Scan for the cell matching the given text and deliver its [x, y] coordinate at center. 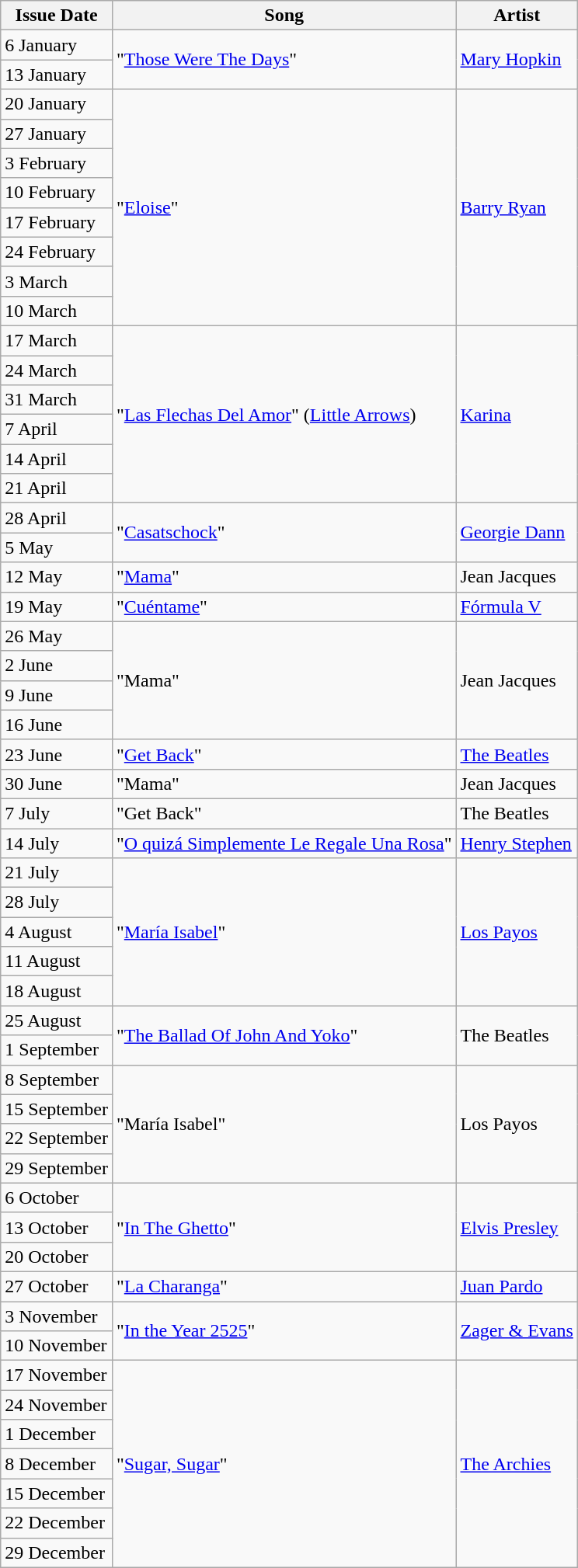
14 April [57, 459]
Henry Stephen [517, 843]
18 August [57, 991]
Fórmula V [517, 607]
30 June [57, 784]
21 July [57, 873]
22 September [57, 1139]
4 August [57, 932]
10 March [57, 311]
Barry Ryan [517, 207]
29 December [57, 1552]
15 September [57, 1109]
"Las Flechas Del Amor" (Little Arrows) [284, 414]
Zager & Evans [517, 1331]
10 February [57, 193]
Karina [517, 414]
Juan Pardo [517, 1286]
8 September [57, 1080]
19 May [57, 607]
27 October [57, 1286]
"The Ballad Of John And Yoko" [284, 1035]
Mary Hopkin [517, 60]
1 December [57, 1434]
17 February [57, 222]
The Archies [517, 1464]
5 May [57, 548]
15 December [57, 1493]
28 July [57, 902]
16 June [57, 725]
"Sugar, Sugar" [284, 1464]
31 March [57, 400]
20 October [57, 1257]
"Eloise" [284, 207]
3 March [57, 281]
7 April [57, 429]
"Cuéntame" [284, 607]
24 March [57, 370]
7 July [57, 813]
6 October [57, 1198]
17 November [57, 1375]
3 February [57, 163]
12 May [57, 577]
17 March [57, 340]
2 June [57, 666]
Issue Date [57, 16]
10 November [57, 1346]
14 July [57, 843]
13 January [57, 75]
21 April [57, 488]
20 January [57, 104]
"Those Were The Days" [284, 60]
23 June [57, 754]
"Casatschock" [284, 533]
11 August [57, 961]
9 June [57, 695]
3 November [57, 1316]
27 January [57, 134]
28 April [57, 518]
"In the Year 2525" [284, 1331]
Artist [517, 16]
"La Charanga" [284, 1286]
"In The Ghetto" [284, 1227]
24 February [57, 252]
Song [284, 16]
Elvis Presley [517, 1227]
"O quizá Simplemente Le Regale Una Rosa" [284, 843]
13 October [57, 1227]
1 September [57, 1050]
22 December [57, 1523]
25 August [57, 1020]
8 December [57, 1464]
Georgie Dann [517, 533]
26 May [57, 636]
6 January [57, 45]
24 November [57, 1405]
29 September [57, 1168]
